Search for the cell housing the specified text and yield its [x, y] center coordinate. 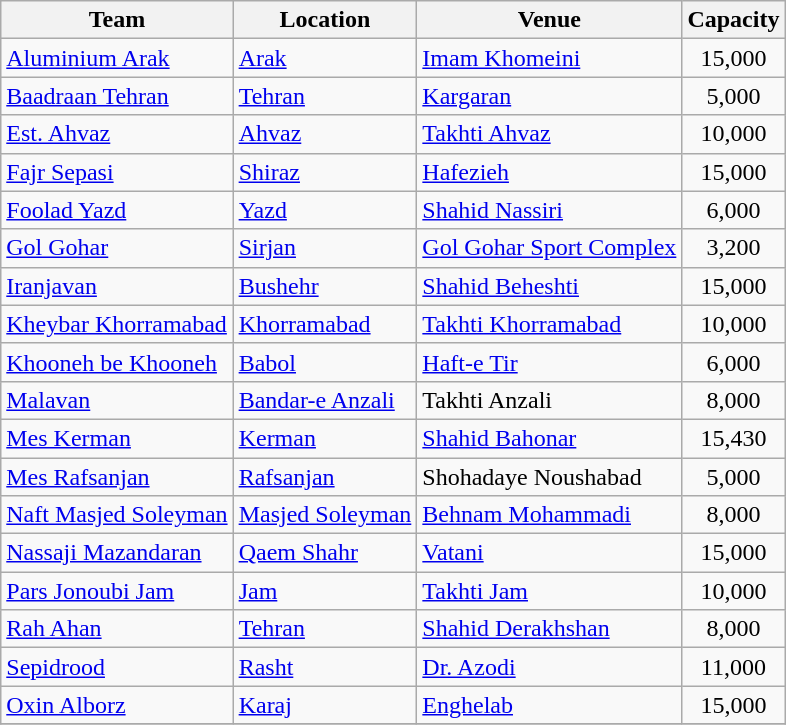
Kerman [325, 438]
Rah Ahan [117, 629]
Shahid Derakhshan [550, 629]
Fajr Sepasi [117, 172]
Rafsanjan [325, 477]
Vatani [550, 553]
Venue [550, 20]
Mes Rafsanjan [117, 477]
Baadraan Tehran [117, 96]
Dr. Azodi [550, 667]
Bandar-e Anzali [325, 400]
Qaem Shahr [325, 553]
Rasht [325, 667]
Gol Gohar [117, 248]
Oxin Alborz [117, 705]
Arak [325, 58]
11,000 [734, 667]
3,200 [734, 248]
Karaj [325, 705]
Kheybar Khorramabad [117, 324]
Takhti Ahvaz [550, 134]
Est. Ahvaz [117, 134]
Babol [325, 362]
Sirjan [325, 248]
Shahid Beheshti [550, 286]
Bushehr [325, 286]
Nassaji Mazandaran [117, 553]
Location [325, 20]
Mes Kerman [117, 438]
Naft Masjed Soleyman [117, 515]
Team [117, 20]
Jam [325, 591]
Pars Jonoubi Jam [117, 591]
Takhti Anzali [550, 400]
Haft-e Tir [550, 362]
Capacity [734, 20]
Foolad Yazd [117, 210]
Aluminium Arak [117, 58]
Enghelab [550, 705]
Malavan [117, 400]
Behnam Mohammadi [550, 515]
Khorramabad [325, 324]
Shohadaye Noushabad [550, 477]
Iranjavan [117, 286]
Yazd [325, 210]
Gol Gohar Sport Complex [550, 248]
Khooneh be Khooneh [117, 362]
Takhti Khorramabad [550, 324]
Hafezieh [550, 172]
Shahid Nassiri [550, 210]
Imam Khomeini [550, 58]
Shahid Bahonar [550, 438]
Sepidrood [117, 667]
15,430 [734, 438]
Kargaran [550, 96]
Takhti Jam [550, 591]
Masjed Soleyman [325, 515]
Shiraz [325, 172]
Ahvaz [325, 134]
